Find where the given text appears and provide that cell's center as (x, y) coordinate. 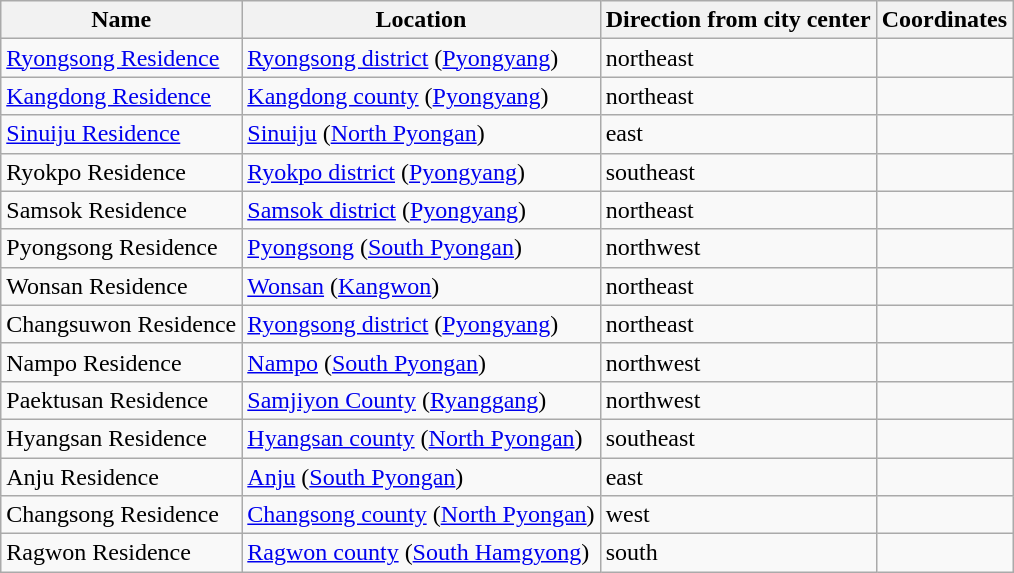
Sinuiju (North Pyongan) (421, 134)
Pyongsong Residence (122, 248)
Anju (South Pyongan) (421, 477)
Wonsan Residence (122, 286)
Pyongsong (South Pyongan) (421, 248)
Kangdong Residence (122, 96)
west (738, 515)
Anju Residence (122, 477)
Wonsan (Kangwon) (421, 286)
Hyangsan county (North Pyongan) (421, 438)
Samsok Residence (122, 210)
Sinuiju Residence (122, 134)
Changsong Residence (122, 515)
Samjiyon County (Ryanggang) (421, 400)
Location (421, 20)
Hyangsan Residence (122, 438)
Nampo (South Pyongan) (421, 362)
Nampo Residence (122, 362)
Changsuwon Residence (122, 324)
Ragwon Residence (122, 553)
Name (122, 20)
Coordinates (944, 20)
Ryokpo Residence (122, 172)
Changsong county (North Pyongan) (421, 515)
Paektusan Residence (122, 400)
Direction from city center (738, 20)
Samsok district (Pyongyang) (421, 210)
south (738, 553)
Kangdong county (Pyongyang) (421, 96)
Ryongsong Residence (122, 58)
Ragwon county (South Hamgyong) (421, 553)
Ryokpo district (Pyongyang) (421, 172)
